From the cell containing the given text, extract its center point as (X, Y) coordinate. 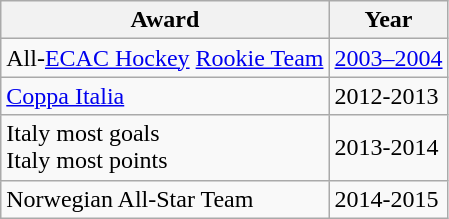
Award (165, 20)
Coppa Italia (165, 96)
2003–2004 (388, 58)
2014-2015 (388, 199)
Norwegian All-Star Team (165, 199)
All-ECAC Hockey Rookie Team (165, 58)
2012-2013 (388, 96)
Year (388, 20)
2013-2014 (388, 148)
Italy most goalsItaly most points (165, 148)
